Return the [X, Y] coordinate for the center point of the cell that contains the specified text.  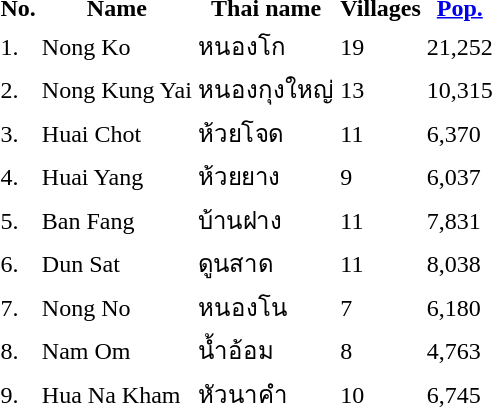
Nong No [116, 307]
Dun Sat [116, 264]
7 [380, 307]
Ban Fang [116, 220]
13 [380, 90]
ห้วยยาง [266, 176]
8 [380, 350]
Nong Ko [116, 46]
Huai Chot [116, 133]
หนองโน [266, 307]
หนองโก [266, 46]
น้ำอ้อม [266, 350]
ดูนสาด [266, 264]
หนองกุงใหญ่ [266, 90]
19 [380, 46]
9 [380, 176]
Nong Kung Yai [116, 90]
บ้านฝาง [266, 220]
Huai Yang [116, 176]
ห้วยโจด [266, 133]
Nam Om [116, 350]
